Return the (x, y) coordinate for the center point of the cell that contains the specified text.  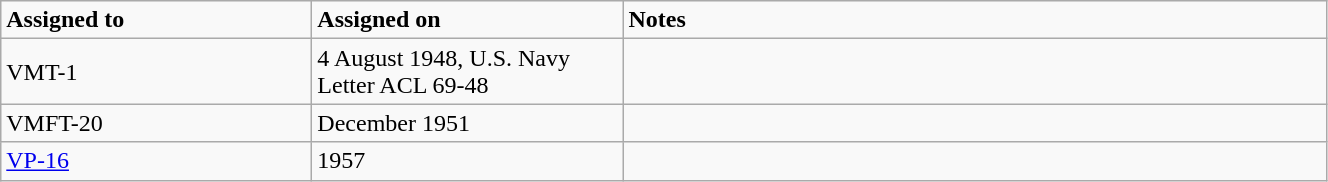
Assigned to (156, 20)
VP-16 (156, 161)
4 August 1948, U.S. Navy Letter ACL 69-48 (468, 72)
1957 (468, 161)
December 1951 (468, 123)
Assigned on (468, 20)
VMFT-20 (156, 123)
Notes (975, 20)
VMT-1 (156, 72)
